Output the (X, Y) coordinate of the center of the cell containing the given text.  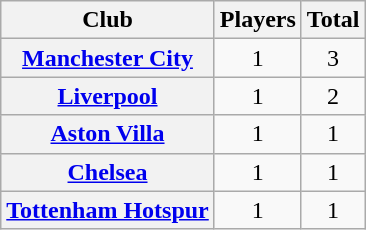
Club (108, 20)
Liverpool (108, 96)
2 (333, 96)
Total (333, 20)
Manchester City (108, 58)
3 (333, 58)
Aston Villa (108, 134)
Tottenham Hotspur (108, 210)
Chelsea (108, 172)
Players (258, 20)
